Scan for the cell matching the given text and deliver its (X, Y) coordinate at center. 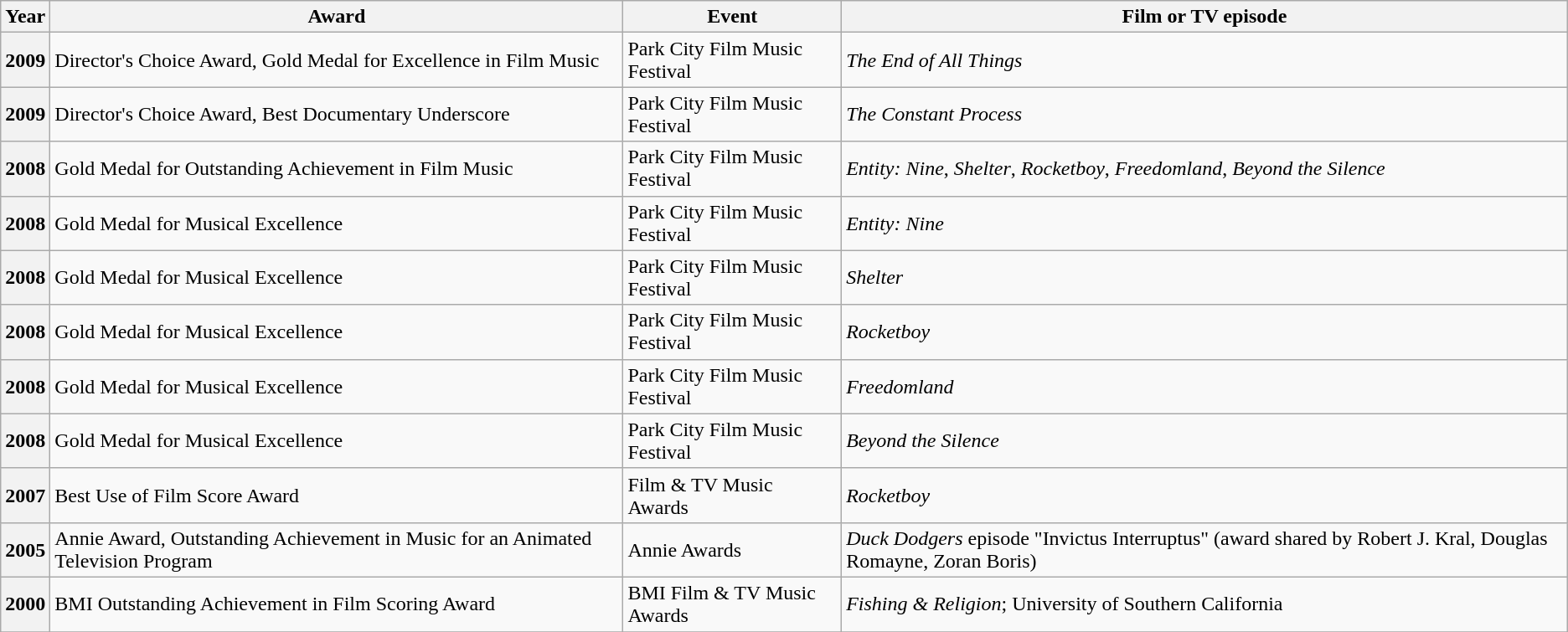
Shelter (1204, 278)
2005 (25, 549)
Best Use of Film Score Award (337, 496)
Event (732, 17)
Year (25, 17)
2000 (25, 604)
Beyond the Silence (1204, 440)
Annie Awards (732, 549)
Film & TV Music Awards (732, 496)
Award (337, 17)
Entity: Nine (1204, 223)
Annie Award, Outstanding Achievement in Music for an Animated Television Program (337, 549)
The End of All Things (1204, 60)
BMI Film & TV Music Awards (732, 604)
Fishing & Religion; University of Southern California (1204, 604)
Director's Choice Award, Gold Medal for Excellence in Film Music (337, 60)
Film or TV episode (1204, 17)
The Constant Process (1204, 114)
Freedomland (1204, 387)
2007 (25, 496)
BMI Outstanding Achievement in Film Scoring Award (337, 604)
Duck Dodgers episode "Invictus Interruptus" (award shared by Robert J. Kral, Douglas Romayne, Zoran Boris) (1204, 549)
Director's Choice Award, Best Documentary Underscore (337, 114)
Entity: Nine, Shelter, Rocketboy, Freedomland, Beyond the Silence (1204, 169)
Gold Medal for Outstanding Achievement in Film Music (337, 169)
